Extract the (x, y) coordinate from the center of the cell holding the provided text.  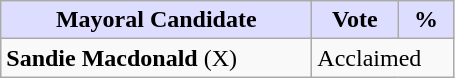
Vote (355, 20)
Mayoral Candidate (156, 20)
Sandie Macdonald (X) (156, 58)
Acclaimed (383, 58)
% (426, 20)
